Return the (x, y) coordinate for the center point of the cell that contains the specified text.  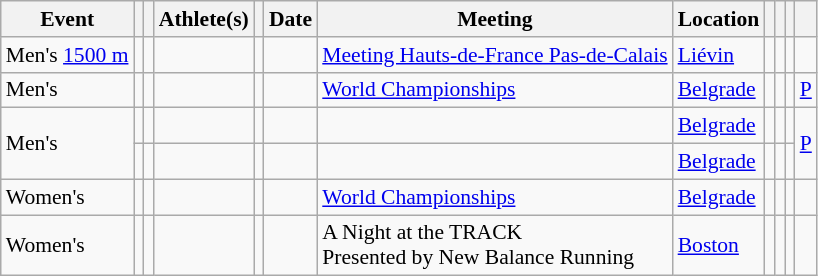
Location (719, 19)
Liévin (719, 55)
Event (68, 19)
Meeting Hauts-de-France Pas-de-Calais (494, 55)
Date (290, 19)
A Night at the TRACKPresented by New Balance Running (494, 246)
Boston (719, 246)
Meeting (494, 19)
Athlete(s) (204, 19)
Men's 1500 m (68, 55)
